From the cell containing the given text, extract its center point as (X, Y) coordinate. 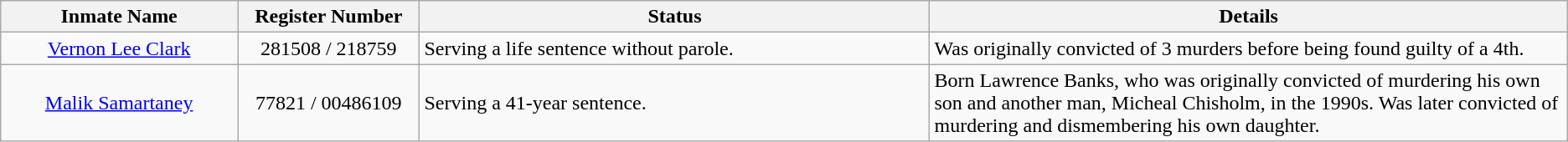
Was originally convicted of 3 murders before being found guilty of a 4th. (1248, 48)
77821 / 00486109 (328, 103)
Serving a 41-year sentence. (675, 103)
Malik Samartaney (119, 103)
Vernon Lee Clark (119, 48)
Status (675, 17)
Inmate Name (119, 17)
281508 / 218759 (328, 48)
Register Number (328, 17)
Details (1248, 17)
Serving a life sentence without parole. (675, 48)
